Find where the given text appears and provide that cell's center as [X, Y] coordinate. 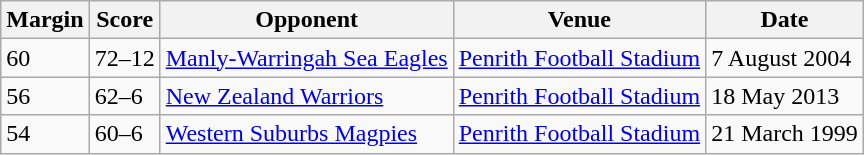
Opponent [306, 20]
7 August 2004 [785, 58]
Date [785, 20]
60 [45, 58]
72–12 [124, 58]
54 [45, 134]
18 May 2013 [785, 96]
60–6 [124, 134]
New Zealand Warriors [306, 96]
Western Suburbs Magpies [306, 134]
62–6 [124, 96]
Venue [579, 20]
Margin [45, 20]
56 [45, 96]
21 March 1999 [785, 134]
Manly-Warringah Sea Eagles [306, 58]
Score [124, 20]
